Capture the cell that displays the provided text and extract its [x, y] central coordinate. 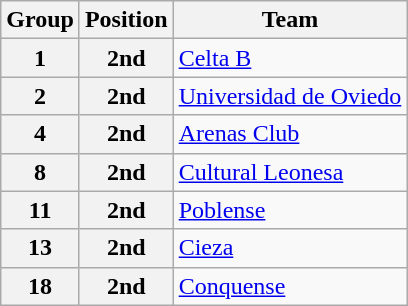
Position [126, 20]
Team [290, 20]
Cultural Leonesa [290, 172]
Celta B [290, 58]
Arenas Club [290, 134]
Conquense [290, 286]
Cieza [290, 248]
11 [40, 210]
8 [40, 172]
Universidad de Oviedo [290, 96]
Group [40, 20]
2 [40, 96]
1 [40, 58]
18 [40, 286]
13 [40, 248]
4 [40, 134]
Poblense [290, 210]
